Detect which cell encompasses the target text, then output its (X, Y) center coordinate. 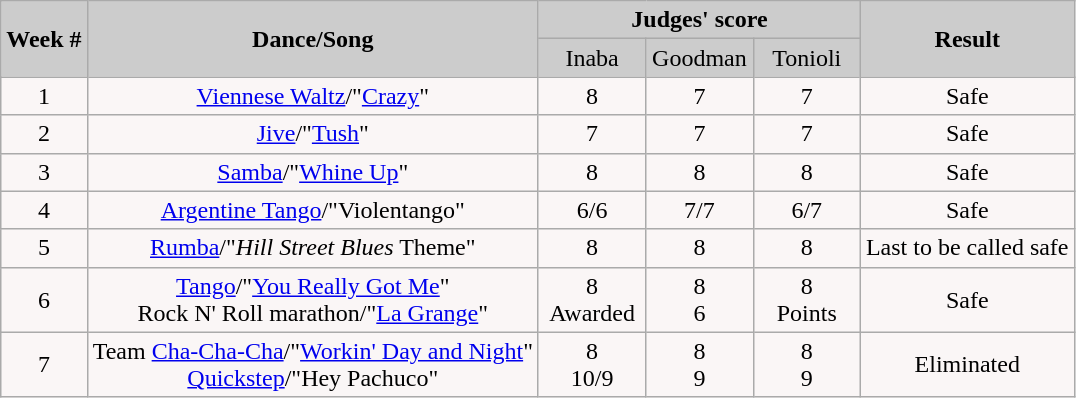
8Points (806, 300)
Eliminated (967, 364)
Team Cha-Cha-Cha/"Workin' Day and Night"Quickstep/"Hey Pachuco" (312, 364)
Jive/"Tush" (312, 134)
6/6 (592, 210)
6/7 (806, 210)
Tonioli (806, 58)
Argentine Tango/"Violentango" (312, 210)
7/7 (700, 210)
Dance/Song (312, 39)
86 (700, 300)
Goodman (700, 58)
2 (44, 134)
Tango/"You Really Got Me"Rock N' Roll marathon/"La Grange" (312, 300)
4 (44, 210)
Week # (44, 39)
Result (967, 39)
810/9 (592, 364)
Inaba (592, 58)
Rumba/"Hill Street Blues Theme" (312, 248)
8Awarded (592, 300)
Judges' score (699, 20)
Samba/"Whine Up" (312, 172)
Last to be called safe (967, 248)
1 (44, 96)
Viennese Waltz/"Crazy" (312, 96)
3 (44, 172)
6 (44, 300)
5 (44, 248)
